Return [x, y] of the center of cell containing provided text 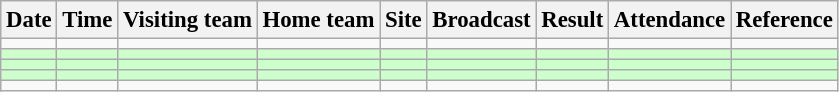
Attendance [670, 20]
Site [404, 20]
Visiting team [188, 20]
Reference [785, 20]
Date [29, 20]
Broadcast [482, 20]
Time [88, 20]
Result [572, 20]
Home team [318, 20]
